Locate the cell with the specified text and output its (X, Y) center coordinate. 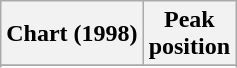
Peakposition (189, 34)
Chart (1998) (72, 34)
